Output the (X, Y) coordinate of the center of the cell containing the given text.  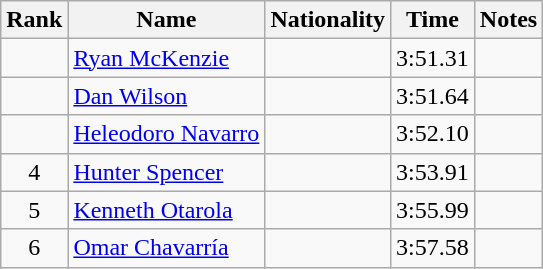
Notes (508, 20)
3:51.31 (433, 58)
3:53.91 (433, 172)
Name (166, 20)
3:57.58 (433, 248)
Rank (34, 20)
3:52.10 (433, 134)
Time (433, 20)
5 (34, 210)
Hunter Spencer (166, 172)
Omar Chavarría (166, 248)
Heleodoro Navarro (166, 134)
6 (34, 248)
4 (34, 172)
Dan Wilson (166, 96)
Nationality (328, 20)
3:51.64 (433, 96)
Kenneth Otarola (166, 210)
Ryan McKenzie (166, 58)
3:55.99 (433, 210)
